From the cell containing the given text, extract its center point as (x, y) coordinate. 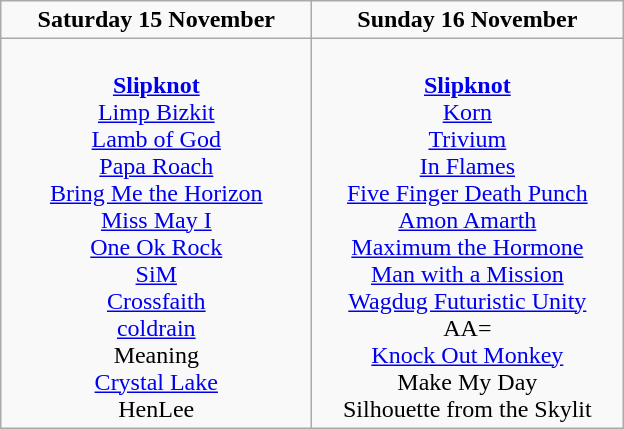
Saturday 15 November (156, 20)
Sunday 16 November (468, 20)
Slipknot Limp Bizkit Lamb of God Papa Roach Bring Me the Horizon Miss May I One Ok Rock SiM Crossfaith coldrain Meaning Crystal Lake HenLee (156, 234)
